Detect which cell encompasses the target text, then output its [x, y] center coordinate. 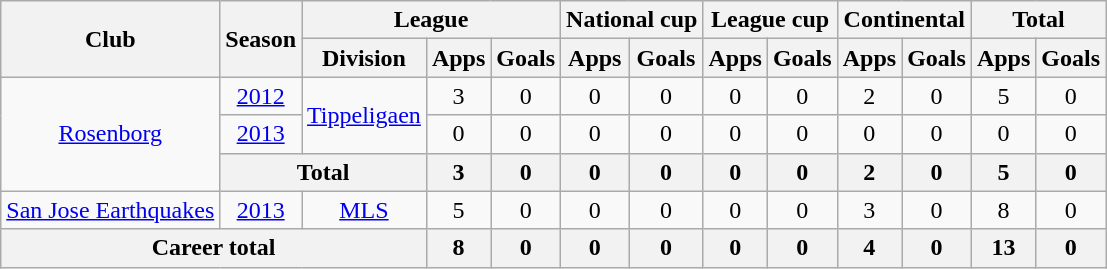
National cup [632, 20]
Season [261, 39]
Career total [214, 248]
Club [110, 39]
MLS [364, 210]
League cup [770, 20]
13 [1003, 248]
Division [364, 58]
San Jose Earthquakes [110, 210]
Tippeligaen [364, 115]
2012 [261, 96]
Continental [904, 20]
4 [869, 248]
Rosenborg [110, 134]
League [432, 20]
